Detect which cell encompasses the target text, then output its [X, Y] center coordinate. 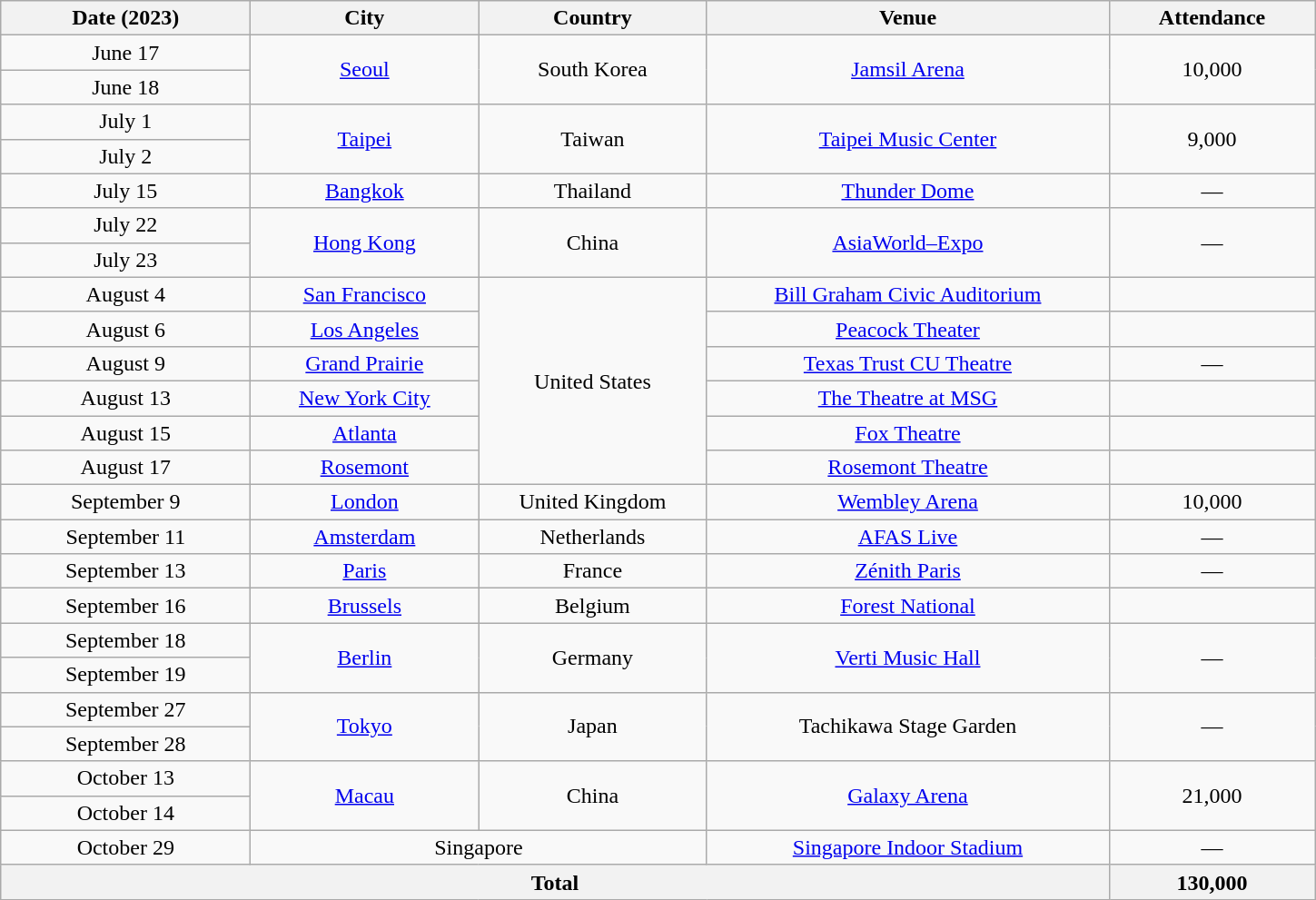
July 1 [125, 122]
Tokyo [365, 727]
September 9 [125, 502]
Seoul [365, 70]
Thailand [592, 191]
Singapore Indoor Stadium [908, 847]
September 16 [125, 606]
August 9 [125, 363]
Bill Graham Civic Auditorium [908, 294]
9,000 [1212, 139]
Country [592, 18]
Brussels [365, 606]
City [365, 18]
Germany [592, 658]
Netherlands [592, 537]
Hong Kong [365, 242]
Taipei Music Center [908, 139]
August 6 [125, 329]
AFAS Live [908, 537]
Texas Trust CU Theatre [908, 363]
Los Angeles [365, 329]
Belgium [592, 606]
United States [592, 381]
September 28 [125, 744]
October 14 [125, 813]
Rosemont Theatre [908, 468]
France [592, 571]
21,000 [1212, 796]
October 13 [125, 778]
Macau [365, 796]
Wembley Arena [908, 502]
New York City [365, 398]
August 13 [125, 398]
Rosemont [365, 468]
Singapore [479, 847]
July 2 [125, 156]
Zénith Paris [908, 571]
September 19 [125, 675]
Amsterdam [365, 537]
July 23 [125, 260]
August 15 [125, 433]
Japan [592, 727]
Grand Prairie [365, 363]
130,000 [1212, 882]
Fox Theatre [908, 433]
Jamsil Arena [908, 70]
Peacock Theater [908, 329]
London [365, 502]
Berlin [365, 658]
October 29 [125, 847]
September 27 [125, 709]
AsiaWorld–Expo [908, 242]
June 18 [125, 87]
United Kingdom [592, 502]
Thunder Dome [908, 191]
South Korea [592, 70]
Forest National [908, 606]
Date (2023) [125, 18]
Total [555, 882]
Taipei [365, 139]
Attendance [1212, 18]
Galaxy Arena [908, 796]
Atlanta [365, 433]
July 15 [125, 191]
September 11 [125, 537]
June 17 [125, 53]
Paris [365, 571]
September 18 [125, 640]
August 17 [125, 468]
September 13 [125, 571]
Tachikawa Stage Garden [908, 727]
August 4 [125, 294]
Taiwan [592, 139]
The Theatre at MSG [908, 398]
San Francisco [365, 294]
July 22 [125, 225]
Bangkok [365, 191]
Verti Music Hall [908, 658]
Venue [908, 18]
